Capture the cell that displays the provided text and extract its [x, y] central coordinate. 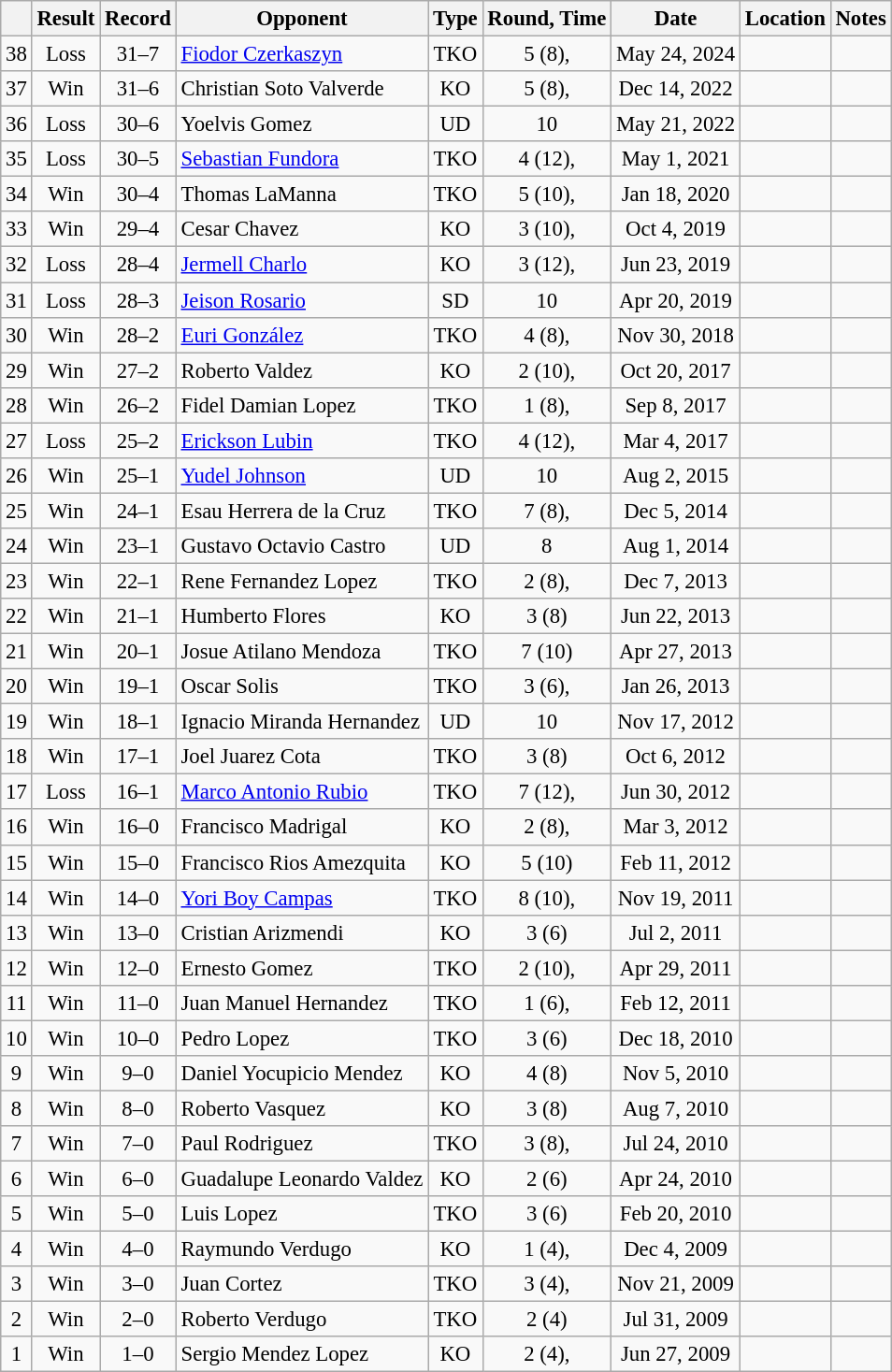
7 (8), [547, 511]
27 [17, 440]
31 [17, 300]
30 [17, 335]
14–0 [138, 898]
Gustavo Octavio Castro [302, 546]
10–0 [138, 1038]
Marco Antonio Rubio [302, 792]
25–2 [138, 440]
3 (10), [547, 229]
May 21, 2022 [676, 124]
Notes [860, 19]
Juan Manuel Hernandez [302, 1004]
Aug 2, 2015 [676, 476]
19 [17, 722]
1 (6), [547, 1004]
Dec 18, 2010 [676, 1038]
Nov 19, 2011 [676, 898]
8 (10), [547, 898]
Round, Time [547, 19]
26 [17, 476]
8–0 [138, 1108]
14 [17, 898]
May 1, 2021 [676, 159]
Dec 4, 2009 [676, 1249]
Josue Atilano Mendoza [302, 652]
30–4 [138, 195]
Record [138, 19]
Erickson Lubin [302, 440]
Fidel Damian Lopez [302, 405]
17–1 [138, 757]
Jun 22, 2013 [676, 616]
Mar 3, 2012 [676, 828]
Result [65, 19]
Yudel Johnson [302, 476]
28–3 [138, 300]
2 (4) [547, 1320]
Ernesto Gomez [302, 968]
Apr 20, 2019 [676, 300]
Oct 6, 2012 [676, 757]
18–1 [138, 722]
Nov 5, 2010 [676, 1074]
21–1 [138, 616]
Christian Soto Valverde [302, 89]
4–0 [138, 1249]
11–0 [138, 1004]
24 [17, 546]
Oct 20, 2017 [676, 370]
Dec 14, 2022 [676, 89]
Opponent [302, 19]
Nov 17, 2012 [676, 722]
Jul 2, 2011 [676, 932]
Esau Herrera de la Cruz [302, 511]
Feb 12, 2011 [676, 1004]
37 [17, 89]
12 [17, 968]
Type [455, 19]
Francisco Rios Amezquita [302, 862]
3 (6), [547, 686]
7 [17, 1144]
Paul Rodriguez [302, 1144]
6–0 [138, 1179]
Aug 1, 2014 [676, 546]
Oct 4, 2019 [676, 229]
Daniel Yocupicio Mendez [302, 1074]
3 (4), [547, 1284]
Nov 30, 2018 [676, 335]
11 [17, 1004]
38 [17, 54]
3–0 [138, 1284]
Apr 29, 2011 [676, 968]
Oscar Solis [302, 686]
13 [17, 932]
7 (12), [547, 792]
Yoelvis Gomez [302, 124]
3 (12), [547, 265]
19–1 [138, 686]
9 [17, 1074]
Apr 24, 2010 [676, 1179]
Ignacio Miranda Hernandez [302, 722]
5 (10) [547, 862]
32 [17, 265]
3 [17, 1284]
Date [676, 19]
Jan 18, 2020 [676, 195]
12–0 [138, 968]
25 [17, 511]
17 [17, 792]
23–1 [138, 546]
Rene Fernandez Lopez [302, 581]
Jan 26, 2013 [676, 686]
35 [17, 159]
34 [17, 195]
4 (8), [547, 335]
Humberto Flores [302, 616]
3 (8), [547, 1144]
18 [17, 757]
Raymundo Verdugo [302, 1249]
25–1 [138, 476]
Nov 21, 2009 [676, 1284]
15–0 [138, 862]
Cristian Arizmendi [302, 932]
28–2 [138, 335]
16–0 [138, 828]
6 [17, 1179]
9–0 [138, 1074]
SD [455, 300]
30–6 [138, 124]
Sep 8, 2017 [676, 405]
Jul 31, 2009 [676, 1320]
Yori Boy Campas [302, 898]
20 [17, 686]
5 [17, 1214]
Feb 20, 2010 [676, 1214]
5 (10), [547, 195]
Luis Lopez [302, 1214]
Aug 7, 2010 [676, 1108]
1 (8), [547, 405]
Joel Juarez Cota [302, 757]
Roberto Valdez [302, 370]
Apr 27, 2013 [676, 652]
Sebastian Fundora [302, 159]
May 24, 2024 [676, 54]
Fiodor Czerkaszyn [302, 54]
15 [17, 862]
Euri González [302, 335]
31–6 [138, 89]
2–0 [138, 1320]
Feb 11, 2012 [676, 862]
Jun 30, 2012 [676, 792]
7 (10) [547, 652]
Guadalupe Leonardo Valdez [302, 1179]
16–1 [138, 792]
27–2 [138, 370]
Francisco Madrigal [302, 828]
4 (8) [547, 1074]
7–0 [138, 1144]
16 [17, 828]
33 [17, 229]
4 [17, 1249]
2 [17, 1320]
28–4 [138, 265]
29–4 [138, 229]
Dec 5, 2014 [676, 511]
20–1 [138, 652]
29 [17, 370]
Jul 24, 2010 [676, 1144]
23 [17, 581]
21 [17, 652]
1 (4), [547, 1249]
5–0 [138, 1214]
28 [17, 405]
Jeison Rosario [302, 300]
36 [17, 124]
22–1 [138, 581]
Jermell Charlo [302, 265]
Jun 23, 2019 [676, 265]
2 (6) [547, 1179]
24–1 [138, 511]
Cesar Chavez [302, 229]
Roberto Vasquez [302, 1108]
Dec 7, 2013 [676, 581]
30–5 [138, 159]
13–0 [138, 932]
Mar 4, 2017 [676, 440]
22 [17, 616]
26–2 [138, 405]
31–7 [138, 54]
Thomas LaManna [302, 195]
Roberto Verdugo [302, 1320]
Location [785, 19]
Juan Cortez [302, 1284]
Pedro Lopez [302, 1038]
